Detect which cell encompasses the target text, then output its [x, y] center coordinate. 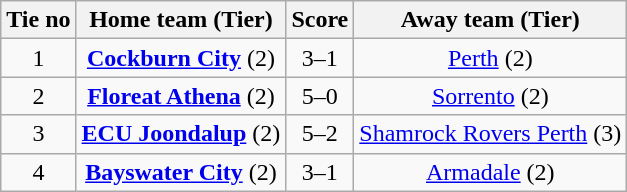
1 [38, 58]
Perth (2) [490, 58]
Shamrock Rovers Perth (3) [490, 134]
5–0 [320, 96]
Floreat Athena (2) [181, 96]
4 [38, 172]
2 [38, 96]
Bayswater City (2) [181, 172]
Tie no [38, 20]
3 [38, 134]
Away team (Tier) [490, 20]
ECU Joondalup (2) [181, 134]
Sorrento (2) [490, 96]
5–2 [320, 134]
Home team (Tier) [181, 20]
Score [320, 20]
Cockburn City (2) [181, 58]
Armadale (2) [490, 172]
